Locate the cell with the specified text and output its (X, Y) center coordinate. 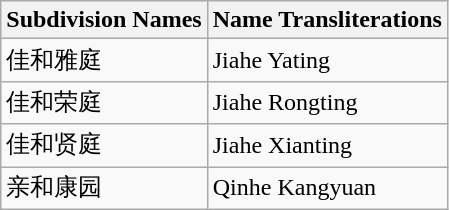
Name Transliterations (327, 20)
Jiahe Rongting (327, 102)
佳和雅庭 (104, 60)
Qinhe Kangyuan (327, 188)
Subdivision Names (104, 20)
亲和康园 (104, 188)
Jiahe Yating (327, 60)
Jiahe Xianting (327, 146)
佳和荣庭 (104, 102)
佳和贤庭 (104, 146)
